Pinpoint the cell where the given text exists, returning its [x, y] midpoint coordinate. 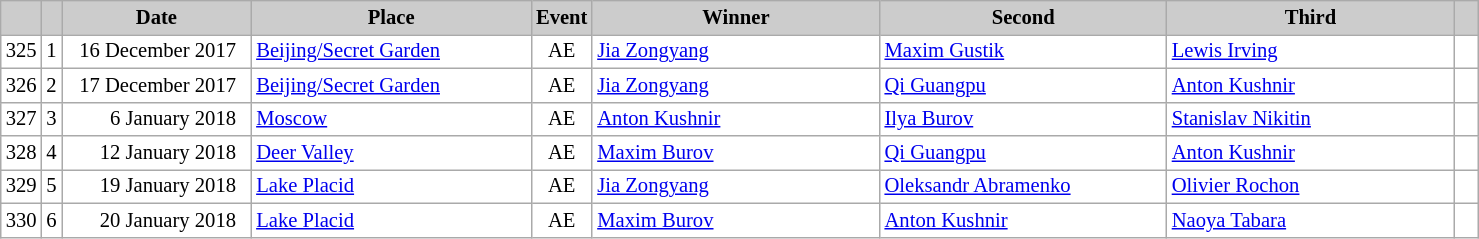
328 [22, 153]
Ilya Burov [1024, 119]
Lewis Irving [1310, 51]
Third [1310, 17]
327 [22, 119]
Place [391, 17]
Winner [736, 17]
19 January 2018 [157, 186]
325 [22, 51]
4 [51, 153]
2 [51, 85]
6 [51, 220]
Deer Valley [391, 153]
20 January 2018 [157, 220]
5 [51, 186]
1 [51, 51]
17 December 2017 [157, 85]
Stanislav Nikitin [1310, 119]
Second [1024, 17]
Event [562, 17]
16 December 2017 [157, 51]
Naoya Tabara [1310, 220]
Maxim Gustik [1024, 51]
3 [51, 119]
Moscow [391, 119]
12 January 2018 [157, 153]
330 [22, 220]
Date [157, 17]
329 [22, 186]
6 January 2018 [157, 119]
Olivier Rochon [1310, 186]
Oleksandr Abramenko [1024, 186]
326 [22, 85]
